Return the [x, y] coordinate for the center point of the cell that contains the specified text.  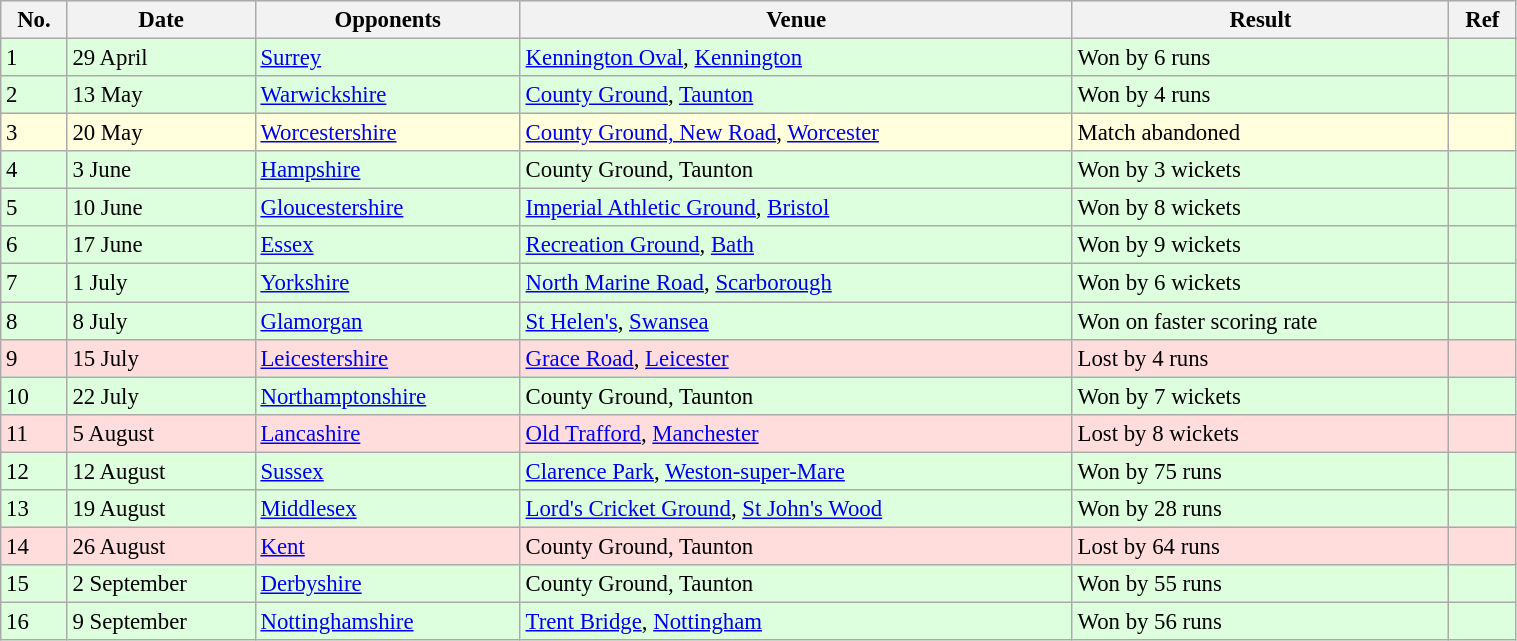
2 September [161, 584]
16 [34, 621]
Won by 28 runs [1260, 509]
11 [34, 433]
8 July [161, 321]
5 [34, 208]
3 [34, 133]
13 [34, 509]
Date [161, 20]
No. [34, 20]
Kennington Oval, Kennington [796, 58]
Recreation Ground, Bath [796, 245]
9 September [161, 621]
26 August [161, 546]
29 April [161, 58]
Won by 4 runs [1260, 95]
4 [34, 170]
15 July [161, 358]
1 July [161, 283]
Won by 55 runs [1260, 584]
Imperial Athletic Ground, Bristol [796, 208]
10 [34, 396]
19 August [161, 509]
12 August [161, 471]
Glamorgan [388, 321]
13 May [161, 95]
Old Trafford, Manchester [796, 433]
Grace Road, Leicester [796, 358]
Nottinghamshire [388, 621]
3 June [161, 170]
8 [34, 321]
Result [1260, 20]
10 June [161, 208]
Kent [388, 546]
Ref [1482, 20]
2 [34, 95]
Opponents [388, 20]
Hampshire [388, 170]
Won by 6 runs [1260, 58]
Sussex [388, 471]
5 August [161, 433]
Gloucestershire [388, 208]
12 [34, 471]
Won on faster scoring rate [1260, 321]
Lost by 4 runs [1260, 358]
Lancashire [388, 433]
Middlesex [388, 509]
Won by 56 runs [1260, 621]
9 [34, 358]
Yorkshire [388, 283]
Won by 6 wickets [1260, 283]
Won by 9 wickets [1260, 245]
Won by 75 runs [1260, 471]
17 June [161, 245]
St Helen's, Swansea [796, 321]
15 [34, 584]
Won by 3 wickets [1260, 170]
7 [34, 283]
Essex [388, 245]
Clarence Park, Weston-super-Mare [796, 471]
6 [34, 245]
Lord's Cricket Ground, St John's Wood [796, 509]
Match abandoned [1260, 133]
14 [34, 546]
Won by 7 wickets [1260, 396]
County Ground, New Road, Worcester [796, 133]
Lost by 64 runs [1260, 546]
Venue [796, 20]
Trent Bridge, Nottingham [796, 621]
22 July [161, 396]
1 [34, 58]
Surrey [388, 58]
North Marine Road, Scarborough [796, 283]
Derbyshire [388, 584]
Leicestershire [388, 358]
Lost by 8 wickets [1260, 433]
20 May [161, 133]
Worcestershire [388, 133]
Northamptonshire [388, 396]
Won by 8 wickets [1260, 208]
Warwickshire [388, 95]
